Extract the (x, y) coordinate from the center of the cell holding the provided text.  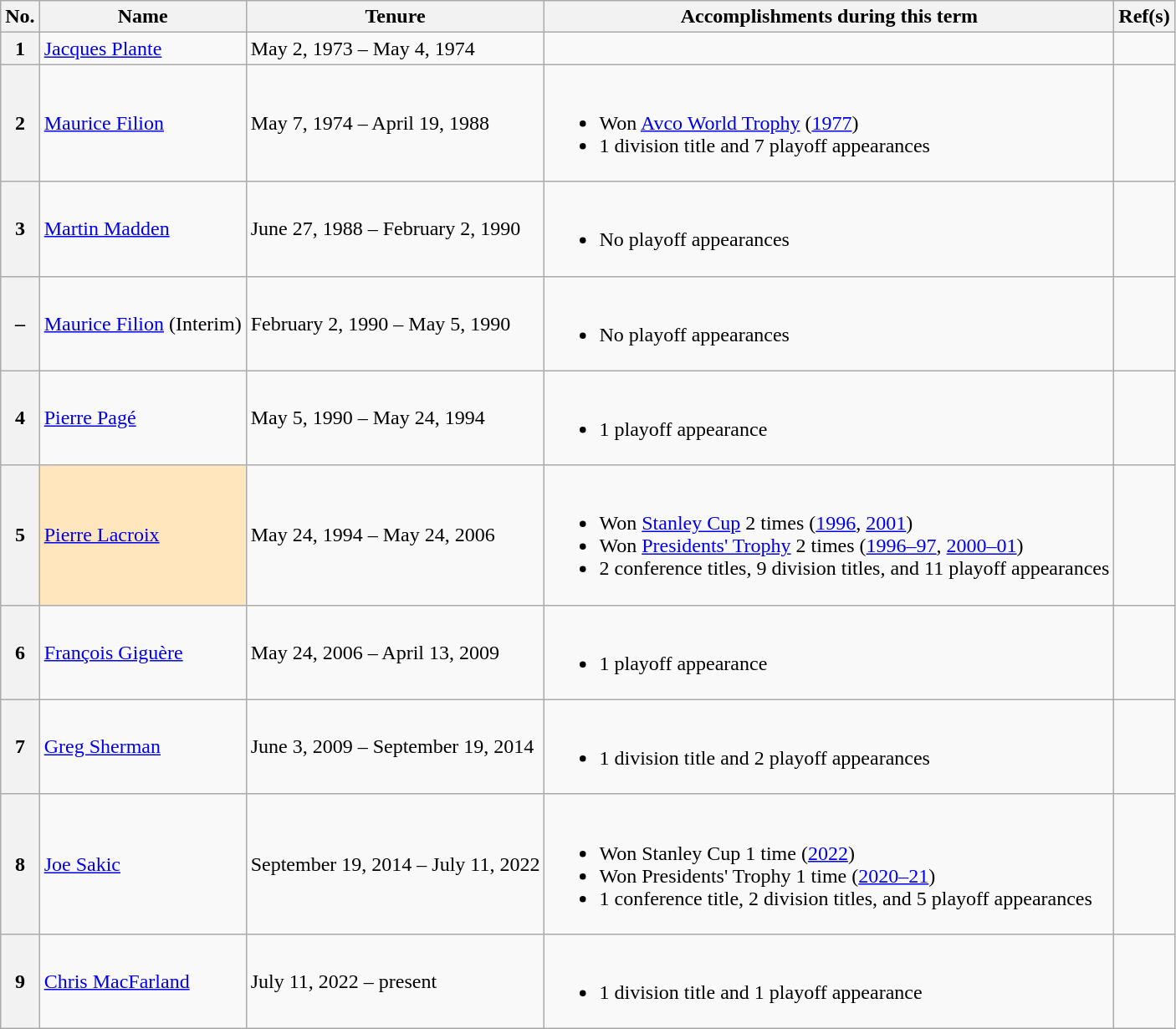
May 5, 1990 – May 24, 1994 (395, 418)
Maurice Filion (142, 123)
Ref(s) (1144, 17)
2 (20, 123)
1 division title and 1 playoff appearance (830, 980)
Won Avco World Trophy (1977)1 division title and 7 playoff appearances (830, 123)
Greg Sherman (142, 746)
Joe Sakic (142, 863)
May 24, 1994 – May 24, 2006 (395, 535)
1 division title and 2 playoff appearances (830, 746)
May 7, 1974 – April 19, 1988 (395, 123)
Maurice Filion (Interim) (142, 323)
September 19, 2014 – July 11, 2022 (395, 863)
February 2, 1990 – May 5, 1990 (395, 323)
Name (142, 17)
Chris MacFarland (142, 980)
8 (20, 863)
9 (20, 980)
June 27, 1988 – February 2, 1990 (395, 229)
Tenure (395, 17)
6 (20, 653)
François Giguère (142, 653)
May 24, 2006 – April 13, 2009 (395, 653)
July 11, 2022 – present (395, 980)
7 (20, 746)
1 (20, 49)
Pierre Pagé (142, 418)
Accomplishments during this term (830, 17)
5 (20, 535)
June 3, 2009 – September 19, 2014 (395, 746)
Martin Madden (142, 229)
– (20, 323)
4 (20, 418)
May 2, 1973 – May 4, 1974 (395, 49)
Won Stanley Cup 1 time (2022)Won Presidents' Trophy 1 time (2020–21)1 conference title, 2 division titles, and 5 playoff appearances (830, 863)
Jacques Plante (142, 49)
3 (20, 229)
No. (20, 17)
Pierre Lacroix (142, 535)
